Pinpoint the cell where the given text exists, returning its (x, y) midpoint coordinate. 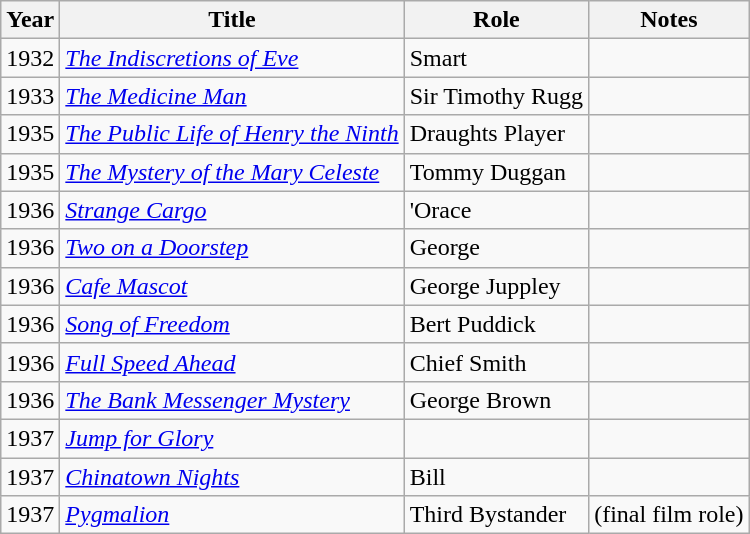
George Brown (496, 400)
(final film role) (669, 515)
Sir Timothy Rugg (496, 96)
'Orace (496, 210)
Bert Puddick (496, 324)
Tommy Duggan (496, 172)
The Public Life of Henry the Ninth (232, 134)
Chief Smith (496, 362)
Jump for Glory (232, 438)
Full Speed Ahead (232, 362)
Smart (496, 58)
The Bank Messenger Mystery (232, 400)
Two on a Doorstep (232, 248)
George Juppley (496, 286)
Song of Freedom (232, 324)
Notes (669, 20)
Strange Cargo (232, 210)
Year (30, 20)
The Indiscretions of Eve (232, 58)
1932 (30, 58)
The Medicine Man (232, 96)
Chinatown Nights (232, 477)
Cafe Mascot (232, 286)
Draughts Player (496, 134)
Bill (496, 477)
George (496, 248)
1933 (30, 96)
The Mystery of the Mary Celeste (232, 172)
Title (232, 20)
Role (496, 20)
Third Bystander (496, 515)
Pygmalion (232, 515)
